Identify which cell holds the provided text, then report its [X, Y] central coordinate. 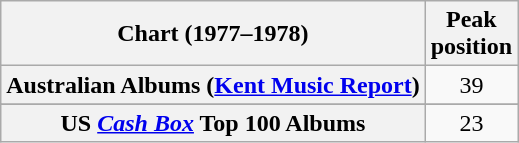
Chart (1977–1978) [213, 34]
Peakposition [471, 34]
Australian Albums (Kent Music Report) [213, 85]
US Cash Box Top 100 Albums [213, 123]
39 [471, 85]
23 [471, 123]
